For the text-containing cell, return its midpoint in [X, Y] coordinate format. 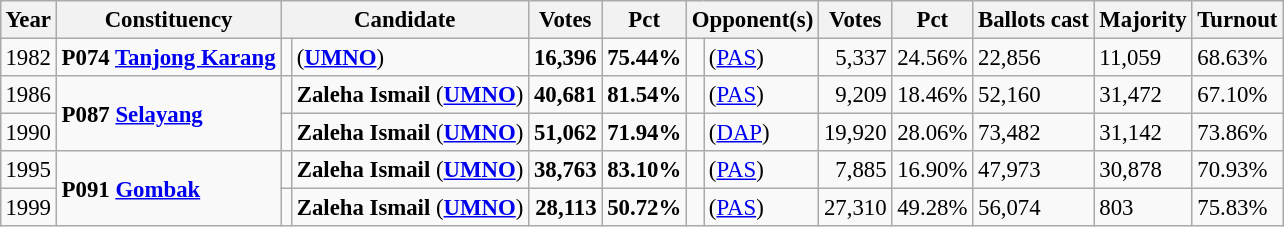
5,337 [856, 57]
47,973 [1034, 170]
81.54% [644, 95]
71.94% [644, 133]
31,472 [1143, 95]
11,059 [1143, 57]
Constituency [168, 20]
49.28% [932, 208]
16.90% [932, 170]
Majority [1143, 20]
1982 [28, 57]
38,763 [566, 170]
51,062 [566, 133]
24.56% [932, 57]
19,920 [856, 133]
27,310 [856, 208]
73,482 [1034, 133]
18.46% [932, 95]
40,681 [566, 95]
75.44% [644, 57]
75.83% [1238, 208]
68.63% [1238, 57]
1999 [28, 208]
1986 [28, 95]
P074 Tanjong Karang [168, 57]
Ballots cast [1034, 20]
73.86% [1238, 133]
50.72% [644, 208]
Turnout [1238, 20]
Candidate [405, 20]
70.93% [1238, 170]
30,878 [1143, 170]
28,113 [566, 208]
(UMNO) [410, 57]
9,209 [856, 95]
1995 [28, 170]
16,396 [566, 57]
803 [1143, 208]
Year [28, 20]
56,074 [1034, 208]
31,142 [1143, 133]
P087 Selayang [168, 114]
28.06% [932, 133]
Opponent(s) [752, 20]
1990 [28, 133]
52,160 [1034, 95]
7,885 [856, 170]
22,856 [1034, 57]
83.10% [644, 170]
67.10% [1238, 95]
(DAP) [762, 133]
P091 Gombak [168, 188]
